Identify which cell holds the provided text, then report its [X, Y] central coordinate. 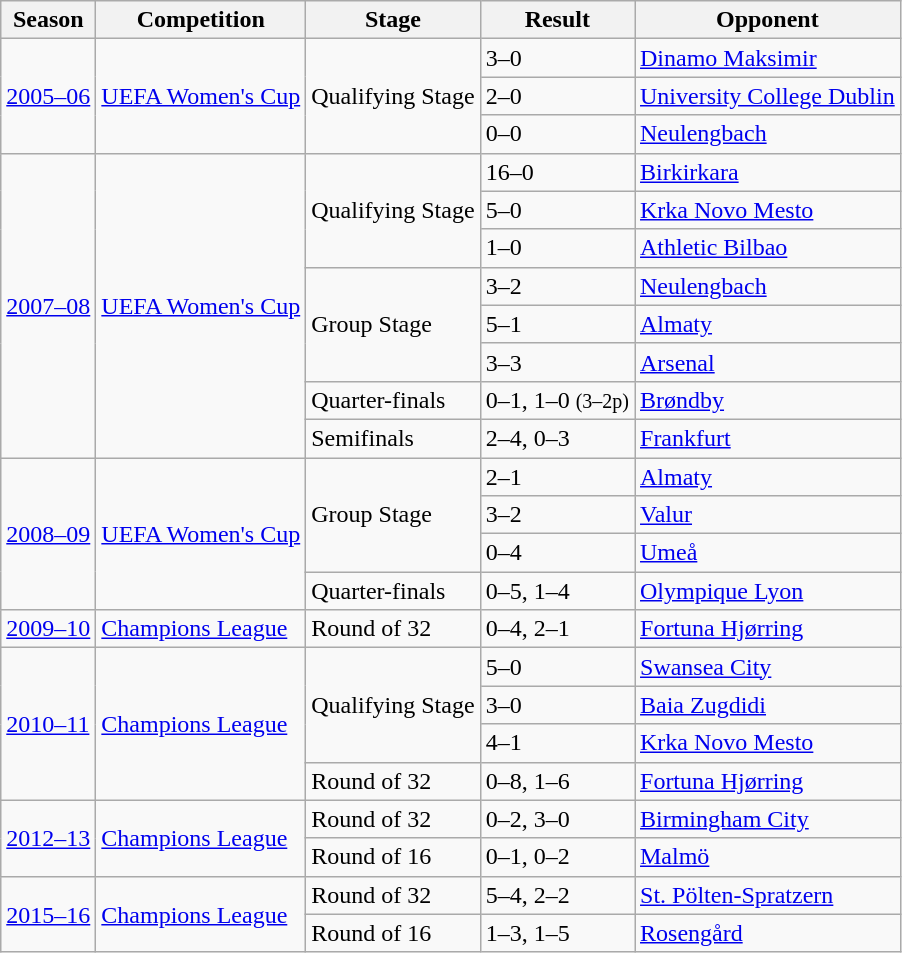
3–3 [557, 362]
0–1, 1–0 (3–2p) [557, 400]
0–4 [557, 553]
Brøndby [767, 400]
Birkirkara [767, 172]
0–1, 0–2 [557, 857]
Arsenal [767, 362]
Valur [767, 515]
Athletic Bilbao [767, 248]
2–0 [557, 96]
0–0 [557, 134]
Season [48, 20]
Result [557, 20]
4–1 [557, 743]
1–0 [557, 248]
Competition [201, 20]
2007–08 [48, 305]
0–5, 1–4 [557, 591]
0–4, 2–1 [557, 629]
St. Pölten-Spratzern [767, 895]
University College Dublin [767, 96]
2012–13 [48, 838]
2009–10 [48, 629]
Rosengård [767, 933]
2–1 [557, 477]
2–4, 0–3 [557, 438]
5–4, 2–2 [557, 895]
0–2, 3–0 [557, 819]
Umeå [767, 553]
Birmingham City [767, 819]
2010–11 [48, 724]
Opponent [767, 20]
Olympique Lyon [767, 591]
Baia Zugdidi [767, 705]
2005–06 [48, 96]
Dinamo Maksimir [767, 58]
Frankfurt [767, 438]
2015–16 [48, 914]
Malmö [767, 857]
Swansea City [767, 667]
5–1 [557, 324]
2008–09 [48, 534]
0–8, 1–6 [557, 781]
16–0 [557, 172]
Semifinals [393, 438]
Stage [393, 20]
1–3, 1–5 [557, 933]
